Return [x, y] of the center of cell containing provided text 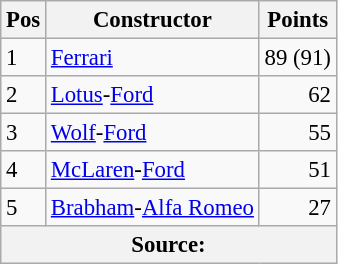
89 (91) [298, 58]
Pos [24, 20]
Source: [168, 245]
51 [298, 170]
27 [298, 208]
Ferrari [153, 58]
1 [24, 58]
4 [24, 170]
3 [24, 133]
Wolf-Ford [153, 133]
55 [298, 133]
Constructor [153, 20]
Brabham-Alfa Romeo [153, 208]
62 [298, 95]
McLaren-Ford [153, 170]
2 [24, 95]
5 [24, 208]
Lotus-Ford [153, 95]
Points [298, 20]
